Scan for the cell matching the given text and deliver its [X, Y] coordinate at center. 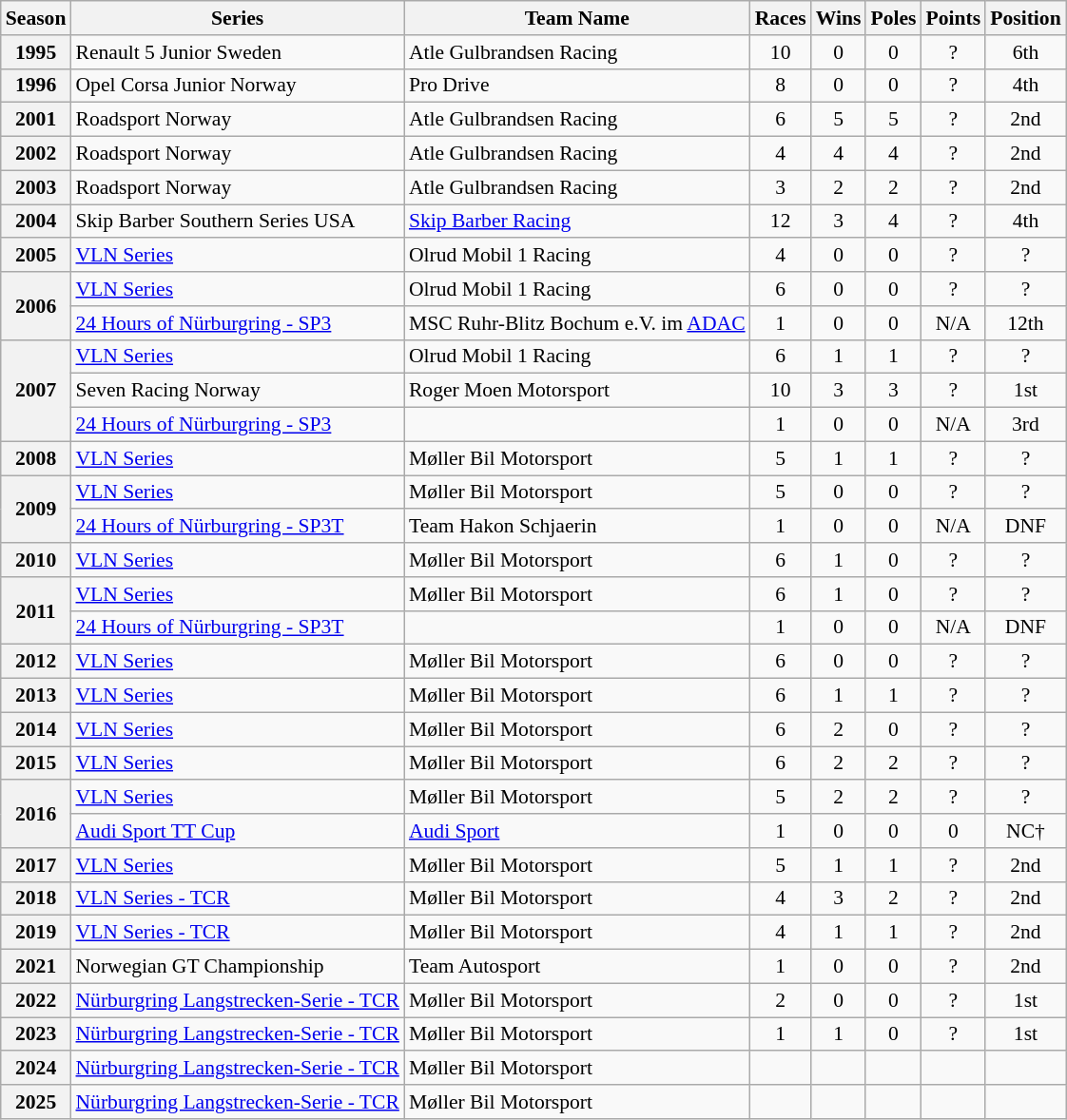
Races [781, 18]
Points [954, 18]
2022 [36, 1000]
2016 [36, 814]
Wins [839, 18]
2003 [36, 187]
Team Autosport [577, 967]
2009 [36, 510]
12 [781, 222]
3rd [1025, 425]
2005 [36, 256]
1996 [36, 86]
2007 [36, 390]
Team Name [577, 18]
Opel Corsa Junior Norway [237, 86]
2012 [36, 662]
2024 [36, 1069]
2015 [36, 763]
12th [1025, 323]
Renault 5 Junior Sweden [237, 52]
2018 [36, 898]
Skip Barber Southern Series USA [237, 222]
Series [237, 18]
Team Hakon Schjaerin [577, 527]
Skip Barber Racing [577, 222]
2006 [36, 306]
2002 [36, 154]
Pro Drive [577, 86]
Audi Sport TT Cup [237, 831]
Position [1025, 18]
Norwegian GT Championship [237, 967]
MSC Ruhr-Blitz Bochum e.V. im ADAC [577, 323]
2019 [36, 933]
2013 [36, 696]
2011 [36, 610]
Poles [893, 18]
2014 [36, 729]
1995 [36, 52]
Audi Sport [577, 831]
2008 [36, 458]
2017 [36, 865]
Seven Racing Norway [237, 391]
2010 [36, 560]
Roger Moen Motorsport [577, 391]
2023 [36, 1034]
6th [1025, 52]
2004 [36, 222]
2001 [36, 120]
NC† [1025, 831]
2021 [36, 967]
2025 [36, 1102]
Season [36, 18]
8 [781, 86]
